Return (x, y) of the center of cell containing provided text 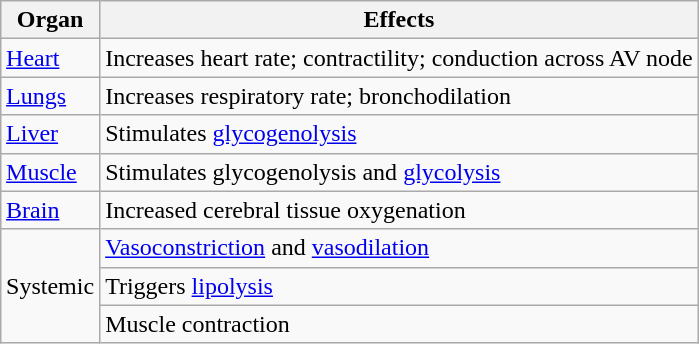
Stimulates glycogenolysis (400, 134)
Brain (50, 210)
Heart (50, 58)
Systemic (50, 286)
Lungs (50, 96)
Effects (400, 20)
Triggers lipolysis (400, 286)
Increased cerebral tissue oxygenation (400, 210)
Muscle contraction (400, 324)
Vasoconstriction and vasodilation (400, 248)
Liver (50, 134)
Increases heart rate; contractility; conduction across AV node (400, 58)
Stimulates glycogenolysis and glycolysis (400, 172)
Muscle (50, 172)
Increases respiratory rate; bronchodilation (400, 96)
Organ (50, 20)
